Search for the cell housing the specified text and yield its [x, y] center coordinate. 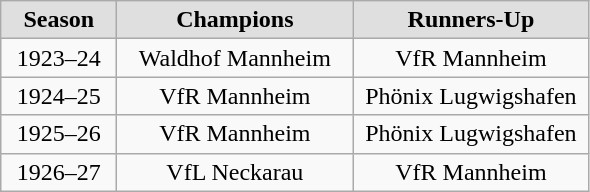
VfL Neckarau [235, 172]
1926–27 [59, 172]
Season [59, 20]
Waldhof Mannheim [235, 58]
1923–24 [59, 58]
1924–25 [59, 96]
Champions [235, 20]
Runners-Up [471, 20]
1925–26 [59, 134]
